Find where the given text appears and provide that cell's center as [X, Y] coordinate. 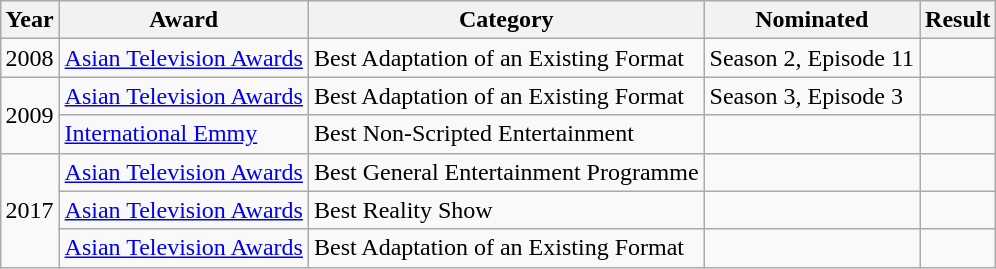
Best Non-Scripted Entertainment [506, 134]
Category [506, 20]
Best Reality Show [506, 210]
2008 [30, 58]
Season 3, Episode 3 [812, 96]
2017 [30, 210]
Nominated [812, 20]
Best General Entertainment Programme [506, 172]
International Emmy [184, 134]
2009 [30, 115]
Result [958, 20]
Season 2, Episode 11 [812, 58]
Year [30, 20]
Award [184, 20]
